From the cell containing the given text, extract its center point as (x, y) coordinate. 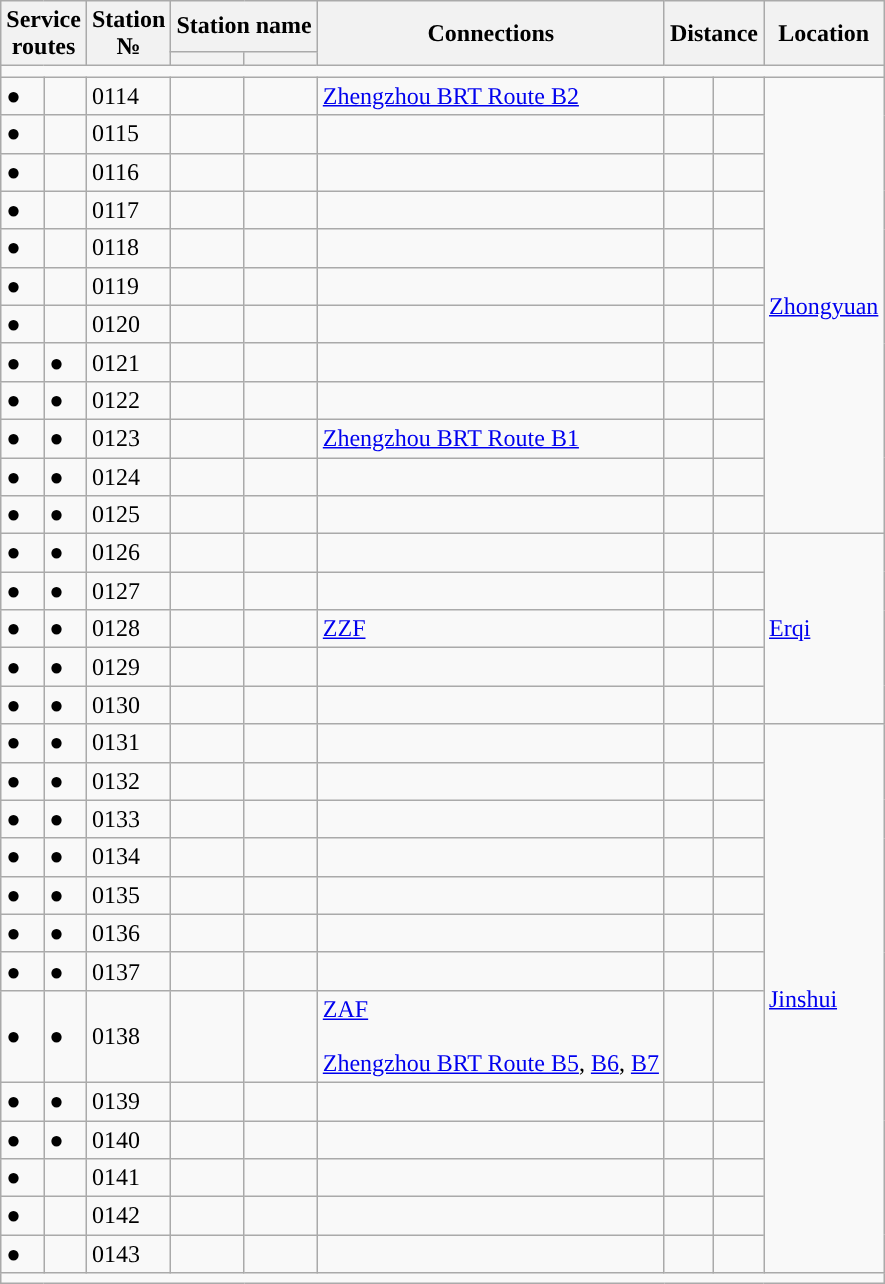
0138 (128, 1036)
Erqi (824, 629)
Zhengzhou BRT Route B2 (490, 96)
Zhongyuan (824, 306)
0140 (128, 1139)
Connections (490, 34)
0124 (128, 477)
0128 (128, 629)
Zhengzhou BRT Route B1 (490, 438)
0127 (128, 591)
0119 (128, 286)
0114 (128, 96)
0142 (128, 1216)
0131 (128, 743)
ZAF Zhengzhou BRT Route B5, B6, B7 (490, 1036)
0117 (128, 210)
0118 (128, 248)
0143 (128, 1254)
0120 (128, 324)
0137 (128, 971)
0123 (128, 438)
0129 (128, 667)
ZZF (490, 629)
0134 (128, 857)
Station name (244, 26)
0132 (128, 781)
Serviceroutes (44, 34)
0133 (128, 819)
0125 (128, 515)
Location (824, 34)
Jinshui (824, 998)
0121 (128, 362)
0135 (128, 895)
0141 (128, 1178)
0116 (128, 172)
0122 (128, 400)
Distance (714, 34)
0139 (128, 1101)
0126 (128, 553)
0136 (128, 933)
0130 (128, 705)
0115 (128, 134)
Station№ (128, 34)
